Identify which cell holds the provided text, then report its [X, Y] central coordinate. 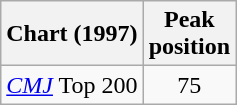
75 [189, 85]
Chart (1997) [72, 34]
Peakposition [189, 34]
CMJ Top 200 [72, 85]
